Find where the given text appears and provide that cell's center as (X, Y) coordinate. 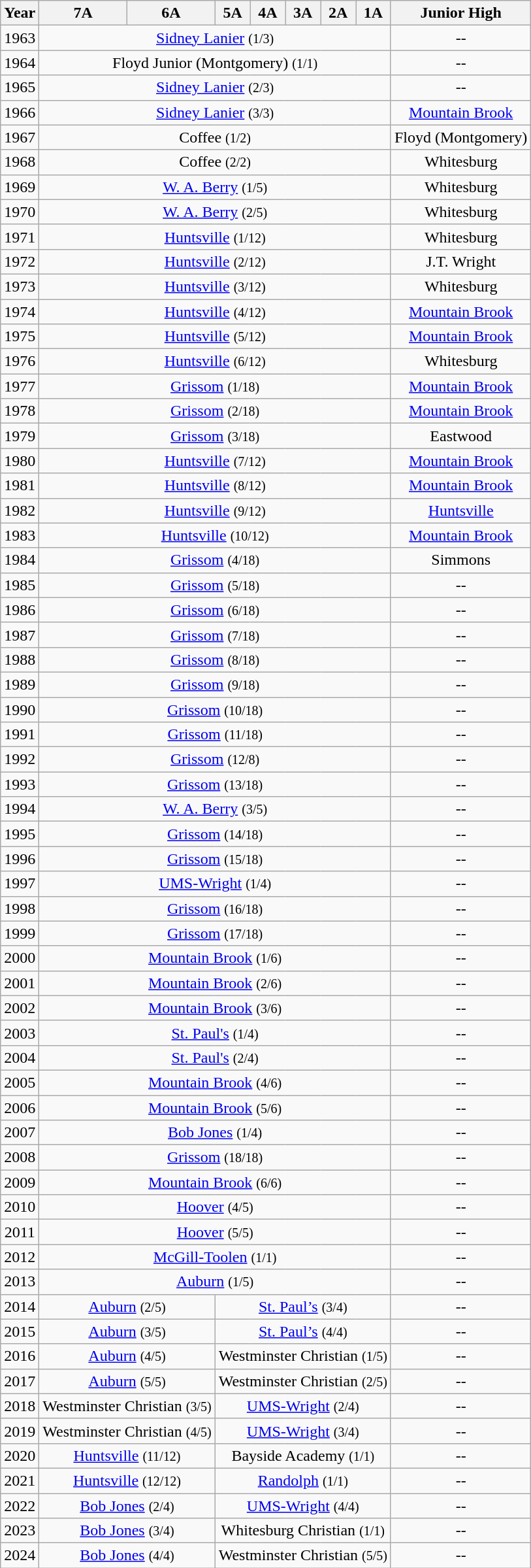
J.T. Wright (460, 261)
1984 (20, 560)
Eastwood (460, 436)
St. Paul's (1/4) (216, 1033)
Grissom (6/18) (216, 610)
2006 (20, 1108)
Auburn (2/5) (127, 1307)
Huntsville (460, 510)
Auburn (5/5) (127, 1381)
Bob Jones (3/4) (127, 1531)
2015 (20, 1331)
Westminster Christian (2/5) (303, 1381)
4A (268, 13)
Bob Jones (2/4) (127, 1505)
Coffee (1/2) (216, 137)
1978 (20, 411)
2020 (20, 1456)
2017 (20, 1381)
1988 (20, 659)
Grissom (16/18) (216, 909)
2002 (20, 1008)
2004 (20, 1058)
2008 (20, 1158)
1998 (20, 909)
2000 (20, 958)
Mountain Brook (4/6) (216, 1082)
1A (374, 13)
Mountain Brook (5/6) (216, 1108)
UMS-Wright (2/4) (303, 1406)
Grissom (12/8) (216, 759)
2007 (20, 1133)
1967 (20, 137)
Bob Jones (1/4) (216, 1133)
Huntsville (12/12) (127, 1480)
1995 (20, 834)
Huntsville (7/12) (216, 461)
1997 (20, 884)
Grissom (13/18) (216, 784)
Auburn (3/5) (127, 1331)
Huntsville (10/12) (216, 535)
Grissom (4/18) (216, 560)
Mountain Brook (3/6) (216, 1008)
1981 (20, 486)
2018 (20, 1406)
Hoover (5/5) (216, 1232)
McGill-Toolen (1/1) (216, 1257)
1973 (20, 286)
Grissom (11/18) (216, 735)
2010 (20, 1207)
1999 (20, 933)
1993 (20, 784)
Auburn (4/5) (127, 1356)
Huntsville (6/12) (216, 361)
2009 (20, 1182)
1974 (20, 312)
2019 (20, 1431)
3A (303, 13)
1985 (20, 585)
2A (338, 13)
1964 (20, 63)
Grissom (3/18) (216, 436)
2001 (20, 983)
6A (171, 13)
Year (20, 13)
Mountain Brook (2/6) (216, 983)
1991 (20, 735)
1976 (20, 361)
1990 (20, 709)
1969 (20, 187)
1970 (20, 212)
Westminster Christian (3/5) (127, 1406)
Westminster Christian (5/5) (303, 1556)
W. A. Berry (2/5) (216, 212)
2003 (20, 1033)
Huntsville (11/12) (127, 1456)
Sidney Lanier (3/3) (216, 112)
Mountain Brook (1/6) (216, 958)
1972 (20, 261)
Huntsville (4/12) (216, 312)
Floyd Junior (Montgomery) (1/1) (216, 63)
7A (84, 13)
Sidney Lanier (2/3) (216, 88)
1982 (20, 510)
Mountain Brook (6/6) (216, 1182)
1994 (20, 809)
Sidney Lanier (1/3) (216, 38)
UMS-Wright (1/4) (216, 884)
2011 (20, 1232)
Auburn (1/5) (216, 1282)
2012 (20, 1257)
Floyd (Montgomery) (460, 137)
1992 (20, 759)
Grissom (14/18) (216, 834)
2013 (20, 1282)
1989 (20, 684)
Grissom (8/18) (216, 659)
Whitesburg Christian (1/1) (303, 1531)
1983 (20, 535)
1971 (20, 237)
Hoover (4/5) (216, 1207)
2024 (20, 1556)
Grissom (15/18) (216, 859)
Bob Jones (4/4) (127, 1556)
Huntsville (3/12) (216, 286)
W. A. Berry (1/5) (216, 187)
1968 (20, 162)
St. Paul’s (3/4) (303, 1307)
Bayside Academy (1/1) (303, 1456)
1966 (20, 112)
2022 (20, 1505)
Grissom (7/18) (216, 635)
Randolph (1/1) (303, 1480)
1987 (20, 635)
1977 (20, 386)
UMS-Wright (3/4) (303, 1431)
1963 (20, 38)
Grissom (1/18) (216, 386)
Huntsville (5/12) (216, 337)
1980 (20, 461)
Simmons (460, 560)
St. Paul's (2/4) (216, 1058)
Grissom (10/18) (216, 709)
Grissom (9/18) (216, 684)
1975 (20, 337)
W. A. Berry (3/5) (216, 809)
2005 (20, 1082)
Huntsville (2/12) (216, 261)
Huntsville (8/12) (216, 486)
2021 (20, 1480)
Grissom (2/18) (216, 411)
Junior High (460, 13)
Huntsville (9/12) (216, 510)
St. Paul’s (4/4) (303, 1331)
Coffee (2/2) (216, 162)
5A (233, 13)
Grissom (18/18) (216, 1158)
1965 (20, 88)
Grissom (5/18) (216, 585)
2016 (20, 1356)
Grissom (17/18) (216, 933)
Westminster Christian (4/5) (127, 1431)
UMS-Wright (4/4) (303, 1505)
1986 (20, 610)
1979 (20, 436)
Huntsville (1/12) (216, 237)
2023 (20, 1531)
Westminster Christian (1/5) (303, 1356)
2014 (20, 1307)
1996 (20, 859)
